Output the [X, Y] coordinate of the center of the cell containing the given text.  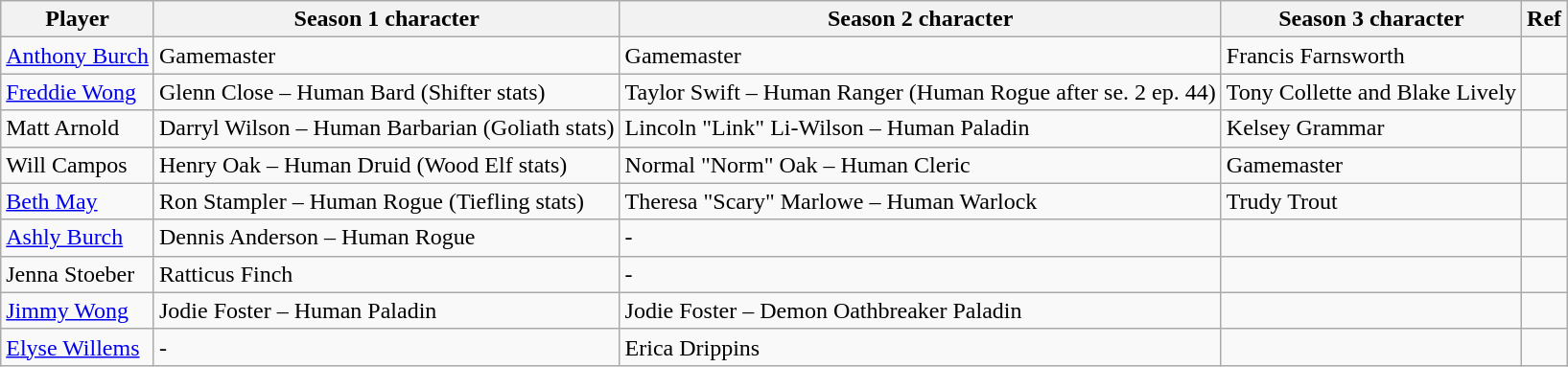
Jodie Foster – Demon Oathbreaker Paladin [921, 310]
Season 1 character [386, 19]
Taylor Swift – Human Ranger (Human Rogue after se. 2 ep. 44) [921, 92]
Ref [1544, 19]
Trudy Trout [1371, 201]
Jenna Stoeber [78, 274]
Matt Arnold [78, 128]
Jodie Foster – Human Paladin [386, 310]
Theresa "Scary" Marlowe – Human Warlock [921, 201]
Anthony Burch [78, 56]
Lincoln "Link" Li-Wilson – Human Paladin [921, 128]
Erica Drippins [921, 347]
Normal "Norm" Oak – Human Cleric [921, 165]
Season 2 character [921, 19]
Glenn Close – Human Bard (Shifter stats) [386, 92]
Elyse Willems [78, 347]
Darryl Wilson – Human Barbarian (Goliath stats) [386, 128]
Tony Collette and Blake Lively [1371, 92]
Kelsey Grammar [1371, 128]
Beth May [78, 201]
Jimmy Wong [78, 310]
Ashly Burch [78, 238]
Will Campos [78, 165]
Player [78, 19]
Francis Farnsworth [1371, 56]
Season 3 character [1371, 19]
Henry Oak – Human Druid (Wood Elf stats) [386, 165]
Dennis Anderson – Human Rogue [386, 238]
Ratticus Finch [386, 274]
Freddie Wong [78, 92]
Ron Stampler – Human Rogue (Tiefling stats) [386, 201]
